Search for the cell housing the specified text and yield its [x, y] center coordinate. 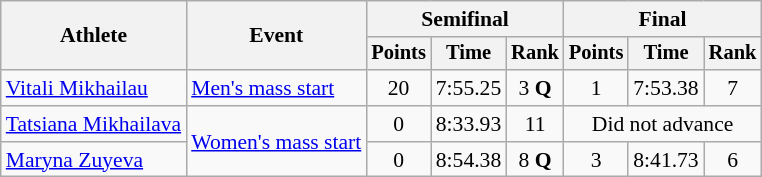
Men's mass start [276, 88]
1 [596, 88]
7 [733, 88]
Vitali Mikhailau [94, 88]
Athlete [94, 36]
Women's mass start [276, 142]
20 [398, 88]
11 [535, 124]
7:53.38 [666, 88]
Final [662, 19]
Semifinal [464, 19]
Tatsiana Mikhailava [94, 124]
Event [276, 36]
Did not advance [662, 124]
7:55.25 [468, 88]
0 [398, 124]
3 Q [535, 88]
8:33.93 [468, 124]
